Extract the (x, y) coordinate from the center of the cell holding the provided text.  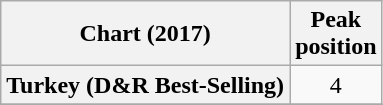
4 (336, 85)
Chart (2017) (146, 34)
Turkey (D&R Best-Selling) (146, 85)
Peakposition (336, 34)
